From the cell containing the given text, extract its center point as [X, Y] coordinate. 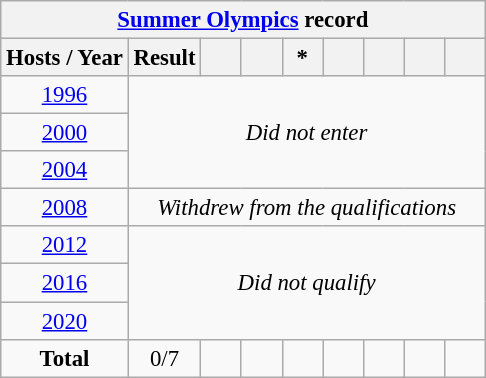
2008 [64, 208]
Result [164, 58]
Did not qualify [306, 282]
Hosts / Year [64, 58]
2012 [64, 245]
1996 [64, 95]
Summer Olympics record [243, 20]
0/7 [164, 358]
Withdrew from the qualifications [306, 208]
Did not enter [306, 132]
2004 [64, 170]
Total [64, 358]
2020 [64, 321]
2016 [64, 283]
2000 [64, 133]
* [302, 58]
